Pinpoint the cell where the given text exists, returning its [X, Y] midpoint coordinate. 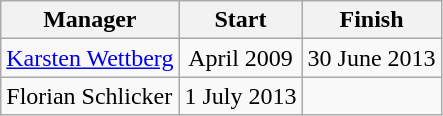
30 June 2013 [372, 58]
Finish [372, 20]
April 2009 [240, 58]
Karsten Wettberg [90, 58]
Florian Schlicker [90, 96]
1 July 2013 [240, 96]
Start [240, 20]
Manager [90, 20]
